Return [x, y] of the center of cell containing provided text 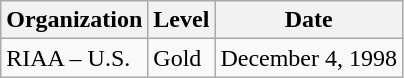
RIAA – U.S. [74, 58]
Date [309, 20]
December 4, 1998 [309, 58]
Organization [74, 20]
Gold [182, 58]
Level [182, 20]
